Find where the given text appears and provide that cell's center as (x, y) coordinate. 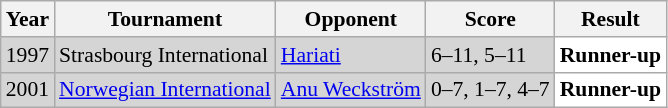
1997 (28, 55)
Norwegian International (165, 90)
6–11, 5–11 (490, 55)
Opponent (351, 19)
Result (610, 19)
Anu Weckström (351, 90)
Year (28, 19)
0–7, 1–7, 4–7 (490, 90)
Score (490, 19)
2001 (28, 90)
Tournament (165, 19)
Hariati (351, 55)
Strasbourg International (165, 55)
